Capture the cell that displays the provided text and extract its [x, y] central coordinate. 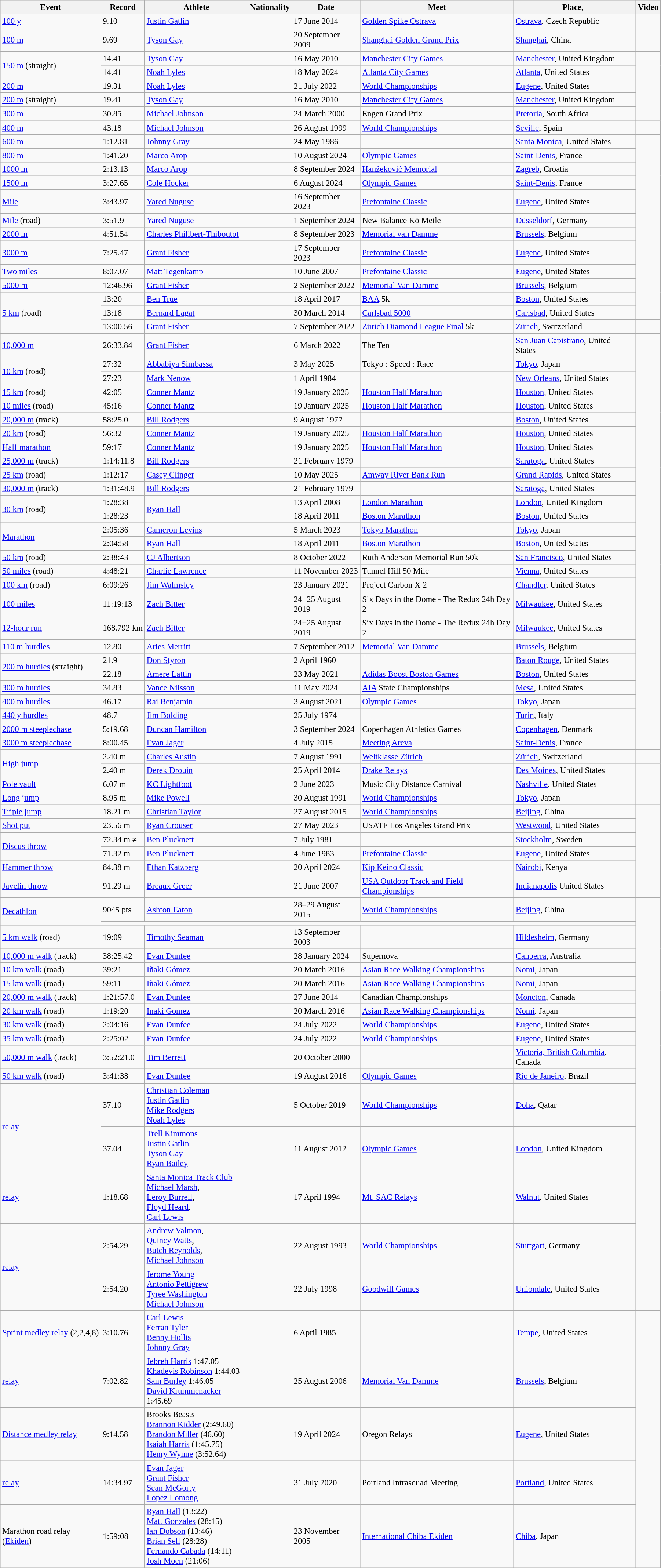
Carlsbad, United States [573, 313]
20 April 2024 [326, 867]
Atlanta City Games [437, 72]
Matt Tegenkamp [196, 272]
Christian Taylor [196, 812]
50 miles (road) [51, 571]
6 April 1985 [326, 1332]
Doha, Qatar [573, 1105]
4 July 2015 [326, 743]
Vance Nilsson [196, 688]
300 m [51, 114]
New Orleans, United States [573, 378]
Copenhagen Athletics Games [437, 729]
Ashton Eaton [196, 910]
Triple jump [51, 812]
2:05:36 [123, 530]
Sprint medley relay (2,2,4,8) [51, 1332]
Meeting Areva [437, 743]
18.21 m [123, 812]
Uniondale, United States [573, 1289]
1:12:17 [123, 475]
13:18 [123, 313]
5 March 2023 [326, 530]
1:14:11.8 [123, 461]
7 September 2022 [326, 327]
Breaux Greer [196, 886]
3:41:38 [123, 1076]
12-hour run [51, 628]
USATF Los Angeles Grand Prix [437, 826]
24 March 2000 [326, 114]
800 m [51, 155]
13 April 2008 [326, 502]
Place, [573, 7]
46.17 [123, 701]
20 km (road) [51, 433]
25 April 2014 [326, 770]
New Balance Kö Meile [437, 220]
1:28:23 [123, 516]
Mike Powell [196, 798]
2:13.13 [123, 169]
15 km (road) [51, 392]
8 October 2022 [326, 558]
17 September 2023 [326, 253]
Long jump [51, 798]
Charles Philibert-Thiboutot [196, 234]
22.18 [123, 674]
27:23 [123, 378]
1 April 1984 [326, 378]
Jim Bolding [196, 715]
Half marathon [51, 447]
1000 m [51, 169]
Canadian Championships [437, 997]
Christian ColemanJustin GatlinMike RodgersNoah Lyles [196, 1105]
AIA State Championships [437, 688]
Cole Hocker [196, 183]
300 m hurdles [51, 688]
27 June 2014 [326, 997]
Moncton, Canada [573, 997]
42:05 [123, 392]
9.10 [123, 21]
3 September 2024 [326, 729]
72.34 m ≠ [123, 839]
Adidas Boost Boston Games [437, 674]
200 m hurdles (straight) [51, 667]
Music City Distance Carnival [437, 784]
Athlete [196, 7]
200 m [51, 86]
Nashville, United States [573, 784]
21.9 [123, 660]
Kip Keino Classic [437, 867]
1 September 2024 [326, 220]
21 July 2022 [326, 86]
Duncan Hamilton [196, 729]
8.95 m [123, 798]
21 June 2007 [326, 886]
50 km (road) [51, 558]
9:14.58 [123, 1434]
10 miles (road) [51, 406]
13 September 2003 [326, 937]
2:25:02 [123, 1039]
KC Lightfoot [196, 784]
Shot put [51, 826]
1500 m [51, 183]
Drake Relays [437, 770]
10 June 2007 [326, 272]
7:02.82 [123, 1381]
4:51.54 [123, 234]
20,000 m walk (track) [51, 997]
Casey Clinger [196, 475]
37.10 [123, 1105]
2:04:58 [123, 544]
4:48:21 [123, 571]
2:38:43 [123, 558]
19.41 [123, 100]
Tempe, United States [573, 1332]
25 km (road) [51, 475]
23 January 2021 [326, 585]
Copenhagen, Denmark [573, 729]
20 October 2000 [326, 1057]
Oregon Relays [437, 1434]
12:46.96 [123, 286]
Record [123, 7]
Tokyo Marathon [437, 530]
Rai Benjamin [196, 701]
13:20 [123, 299]
Don Styron [196, 660]
5 km walk (road) [51, 937]
3:52:21.0 [123, 1057]
45:16 [123, 406]
Charles Austin [196, 757]
3:43.97 [123, 202]
Amway River Bank Run [437, 475]
18 April 2017 [326, 299]
Ethan Katzberg [196, 867]
Memorial van Damme [437, 234]
30.85 [123, 114]
Event [51, 7]
Evan Jager [196, 743]
56:32 [123, 433]
19 April 2024 [326, 1434]
11:19:13 [123, 604]
25 July 1974 [326, 715]
23.56 m [123, 826]
Bernard Lagat [196, 313]
Evan JagerGrant FisherSean McGortyLopez Lomong [196, 1483]
200 m (straight) [51, 100]
2000 m steeplechase [51, 729]
Tunnel Hill 50 Mile [437, 571]
Discus throw [51, 846]
Ryan Hall (13:22)Matt Gonzales (28:15)Ian Dobson (13:46)Brian Sell (28:28)Fernando Cabada (14:11)Josh Moen (21:06) [196, 1536]
26:33.84 [123, 346]
20 km walk (road) [51, 1011]
6 August 2024 [326, 183]
Mesa, United States [573, 688]
Mt. SAC Relays [437, 1197]
7 July 1981 [326, 839]
100 m [51, 40]
3000 m [51, 253]
19 August 2016 [326, 1076]
1:31:48.9 [123, 489]
71.32 m [123, 853]
30 August 1991 [326, 798]
30 km walk (road) [51, 1025]
Seville, Spain [573, 128]
Timothy Seaman [196, 937]
Johnny Gray [196, 141]
Engen Grand Prix [437, 114]
1:12.81 [123, 141]
440 y hurdles [51, 715]
Ryan Crouser [196, 826]
Nairobi, Kenya [573, 867]
11 August 2012 [326, 1148]
3:27.65 [123, 183]
Canberra, Australia [573, 956]
27:32 [123, 364]
Rio de Janeiro, Brazil [573, 1076]
Westwood, United States [573, 826]
25 August 2006 [326, 1381]
Portland Intrasquad Meeting [437, 1483]
Atlanta, United States [573, 72]
Golden Spike Ostrava [437, 21]
600 m [51, 141]
30 km (road) [51, 509]
CJ Albertson [196, 558]
Jerome YoungAntonio PettigrewTyree WashingtonMichael Johnson [196, 1289]
Pretoria, South Africa [573, 114]
Distance medley relay [51, 1434]
3 August 2021 [326, 701]
5:19.68 [123, 729]
1:59:08 [123, 1536]
2 September 2022 [326, 286]
14:34.97 [123, 1483]
Düsseldorf, Germany [573, 220]
26 August 1999 [326, 128]
Hildesheim, Germany [573, 937]
Javelin throw [51, 886]
100 y [51, 21]
43.18 [123, 128]
Hammer throw [51, 867]
150 m (straight) [51, 65]
91.29 m [123, 886]
27 May 2023 [326, 826]
Inaki Gomez [196, 1011]
100 miles [51, 604]
3:10.76 [123, 1332]
Charlie Lawrence [196, 571]
Chandler, United States [573, 585]
Mile [51, 202]
34.83 [123, 688]
2000 m [51, 234]
7:25.47 [123, 253]
Carl LewisFerran TylerBenny HollisJohnny Gray [196, 1332]
Stockholm, Sweden [573, 839]
Project Carbon X 2 [437, 585]
11 May 2024 [326, 688]
24 May 1986 [326, 141]
6.07 m [123, 784]
6:09:26 [123, 585]
Stuttgart, Germany [573, 1245]
37.04 [123, 1148]
Hanžeković Memorial [437, 169]
48.7 [123, 715]
17 June 2014 [326, 21]
39:21 [123, 970]
10 August 2024 [326, 155]
Tokyo : Speed : Race [437, 364]
8 September 2024 [326, 169]
1:18.68 [123, 1197]
7 September 2012 [326, 646]
Jim Walmsley [196, 585]
Ruth Anderson Memorial Run 50k [437, 558]
Brooks BeastsBrannon Kidder (2:49.60)Brandon Miller (46.60)Isaiah Harris (1:45.75)Henry Wynne (3:52.64) [196, 1434]
20 September 2009 [326, 40]
Justin Gatlin [196, 21]
Grand Rapids, United States [573, 475]
Zagreb, Croatia [573, 169]
London Marathon [437, 502]
The Ten [437, 346]
38:25.42 [123, 956]
Weltklasse Zürich [437, 757]
10,000 m [51, 346]
1:28:38 [123, 502]
Marathon road relay (Ekiden) [51, 1536]
Mile (road) [51, 220]
50 km walk (road) [51, 1076]
12.80 [123, 646]
Andrew Valmon,Quincy Watts,Butch Reynolds,Michael Johnson [196, 1245]
23 November 2005 [326, 1536]
Ostrava, Czech Republic [573, 21]
5000 m [51, 286]
USA Outdoor Track and Field Championships [437, 886]
31 July 2020 [326, 1483]
Des Moines, United States [573, 770]
11 November 2023 [326, 571]
84.38 m [123, 867]
25,000 m (track) [51, 461]
San Juan Capistrano, United States [573, 346]
Meet [437, 7]
5 October 2019 [326, 1105]
19.31 [123, 86]
3:51.9 [123, 220]
110 m hurdles [51, 646]
9045 pts [123, 910]
10 km (road) [51, 371]
Portland, United States [573, 1483]
Trell KimmonsJustin GatlinTyson GayRyan Bailey [196, 1148]
5 km (road) [51, 313]
1:41.20 [123, 155]
17 April 1994 [326, 1197]
1:19:20 [123, 1011]
Walnut, United States [573, 1197]
Aries Merritt [196, 646]
100 km (road) [51, 585]
Abbabiya Simbassa [196, 364]
16 September 2023 [326, 202]
30 March 2014 [326, 313]
8 September 2023 [326, 234]
27 August 2015 [326, 812]
28–29 August 2015 [326, 910]
Ben True [196, 299]
Shanghai, China [573, 40]
2 April 1960 [326, 660]
Derek Drouin [196, 770]
2:04:16 [123, 1025]
Shanghai Golden Grand Prix [437, 40]
13:00.56 [123, 327]
19:09 [123, 937]
23 May 2021 [326, 674]
22 July 1998 [326, 1289]
20,000 m (track) [51, 420]
10 km walk (road) [51, 970]
3 May 2025 [326, 364]
Decathlon [51, 912]
35 km walk (road) [51, 1039]
Vienna, United States [573, 571]
Turin, Italy [573, 715]
3000 m steeplechase [51, 743]
Supernova [437, 956]
Tim Berrett [196, 1057]
Santa Monica Track ClubMichael Marsh,Leroy Burrell,Floyd Heard,Carl Lewis [196, 1197]
International Chiba Ekiden [437, 1536]
Amere Lattin [196, 674]
4 June 1983 [326, 853]
Pole vault [51, 784]
18 May 2024 [326, 72]
6 March 2022 [326, 346]
30,000 m (track) [51, 489]
Goodwill Games [437, 1289]
2:54.29 [123, 1245]
2 June 2023 [326, 784]
400 m [51, 128]
Victoria, British Columbia, Canada [573, 1057]
Nationality [270, 7]
Chiba, Japan [573, 1536]
1:21:57.0 [123, 997]
8:00.45 [123, 743]
22 August 1993 [326, 1245]
Marathon [51, 537]
High jump [51, 763]
Indianapolis United States [573, 886]
Video [649, 7]
2:54.20 [123, 1289]
San Francisco, United States [573, 558]
15 km walk (road) [51, 984]
9.69 [123, 40]
400 m hurdles [51, 701]
168.792 km [123, 628]
59:17 [123, 447]
Date [326, 7]
7 August 1991 [326, 757]
Jebreh Harris 1:47.05Khadevis Robinson 1:44.03Sam Burley 1:46.05David Krummenacker 1:45.69 [196, 1381]
Zürich Diamond League Final 5k [437, 327]
Two miles [51, 272]
28 January 2024 [326, 956]
Santa Monica, United States [573, 141]
BAA 5k [437, 299]
50,000 m walk (track) [51, 1057]
Carlsbad 5000 [437, 313]
Baton Rouge, United States [573, 660]
58:25.0 [123, 420]
8:07.07 [123, 272]
59:11 [123, 984]
Mark Nenow [196, 378]
Cameron Levins [196, 530]
10,000 m walk (track) [51, 956]
9 August 1977 [326, 420]
10 May 2025 [326, 475]
